Extract the [X, Y] coordinate from the center of the cell holding the provided text.  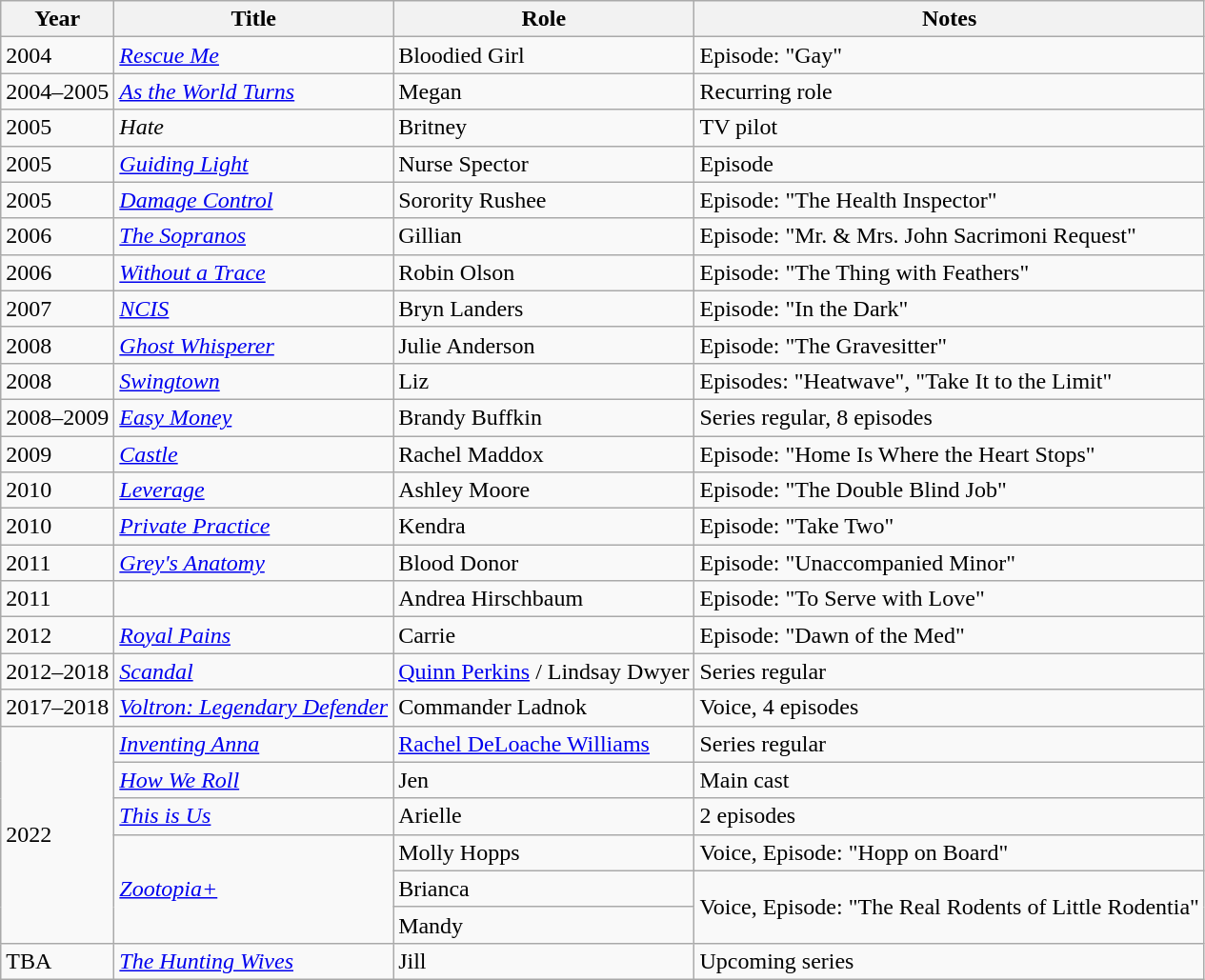
Grey's Anatomy [253, 563]
Easy Money [253, 417]
Notes [949, 19]
Royal Pains [253, 635]
Episode: "Dawn of the Med" [949, 635]
Mandy [544, 925]
Main cast [949, 780]
The Sopranos [253, 236]
Julie Anderson [544, 345]
Guiding Light [253, 164]
2012–2018 [57, 671]
Robin Olson [544, 272]
TV pilot [949, 128]
Megan [544, 91]
Nurse Spector [544, 164]
Private Practice [253, 527]
Liz [544, 381]
Damage Control [253, 200]
Episode: "Home Is Where the Heart Stops" [949, 454]
Episode: "In the Dark" [949, 309]
Zootopia+ [253, 889]
Voice, Episode: "Hopp on Board" [949, 852]
Recurring role [949, 91]
Molly Hopps [544, 852]
Episode: "Mr. & Mrs. John Sacrimoni Request" [949, 236]
Bryn Landers [544, 309]
Episode: "Take Two" [949, 527]
Episodes: "Heatwave", "Take It to the Limit" [949, 381]
2 episodes [949, 816]
Bloodied Girl [544, 55]
Episode: "Unaccompanied Minor" [949, 563]
2004 [57, 55]
2022 [57, 834]
Ashley Moore [544, 490]
Episode [949, 164]
Upcoming series [949, 961]
Swingtown [253, 381]
Jen [544, 780]
Episode: "The Gravesitter" [949, 345]
Series regular, 8 episodes [949, 417]
Sorority Rushee [544, 200]
TBA [57, 961]
Rescue Me [253, 55]
As the World Turns [253, 91]
Commander Ladnok [544, 708]
Episode: "Gay" [949, 55]
Arielle [544, 816]
Brandy Buffkin [544, 417]
Ghost Whisperer [253, 345]
Blood Donor [544, 563]
Hate [253, 128]
Kendra [544, 527]
Carrie [544, 635]
Title [253, 19]
NCIS [253, 309]
Episode: "The Double Blind Job" [949, 490]
2004–2005 [57, 91]
Leverage [253, 490]
Episode: "The Thing with Feathers" [949, 272]
2012 [57, 635]
Without a Trace [253, 272]
Voice, Episode: "The Real Rodents of Little Rodentia" [949, 907]
Rachel Maddox [544, 454]
Quinn Perkins / Lindsay Dwyer [544, 671]
Gillian [544, 236]
Brianca [544, 889]
How We Roll [253, 780]
Scandal [253, 671]
This is Us [253, 816]
Inventing Anna [253, 744]
2007 [57, 309]
Britney [544, 128]
Voice, 4 episodes [949, 708]
2009 [57, 454]
Jill [544, 961]
Episode: "To Serve with Love" [949, 599]
Andrea Hirschbaum [544, 599]
Role [544, 19]
2008–2009 [57, 417]
Year [57, 19]
Voltron: Legendary Defender [253, 708]
2017–2018 [57, 708]
The Hunting Wives [253, 961]
Rachel DeLoache Williams [544, 744]
Castle [253, 454]
Episode: "The Health Inspector" [949, 200]
